Output the [x, y] coordinate of the center of the cell containing the given text.  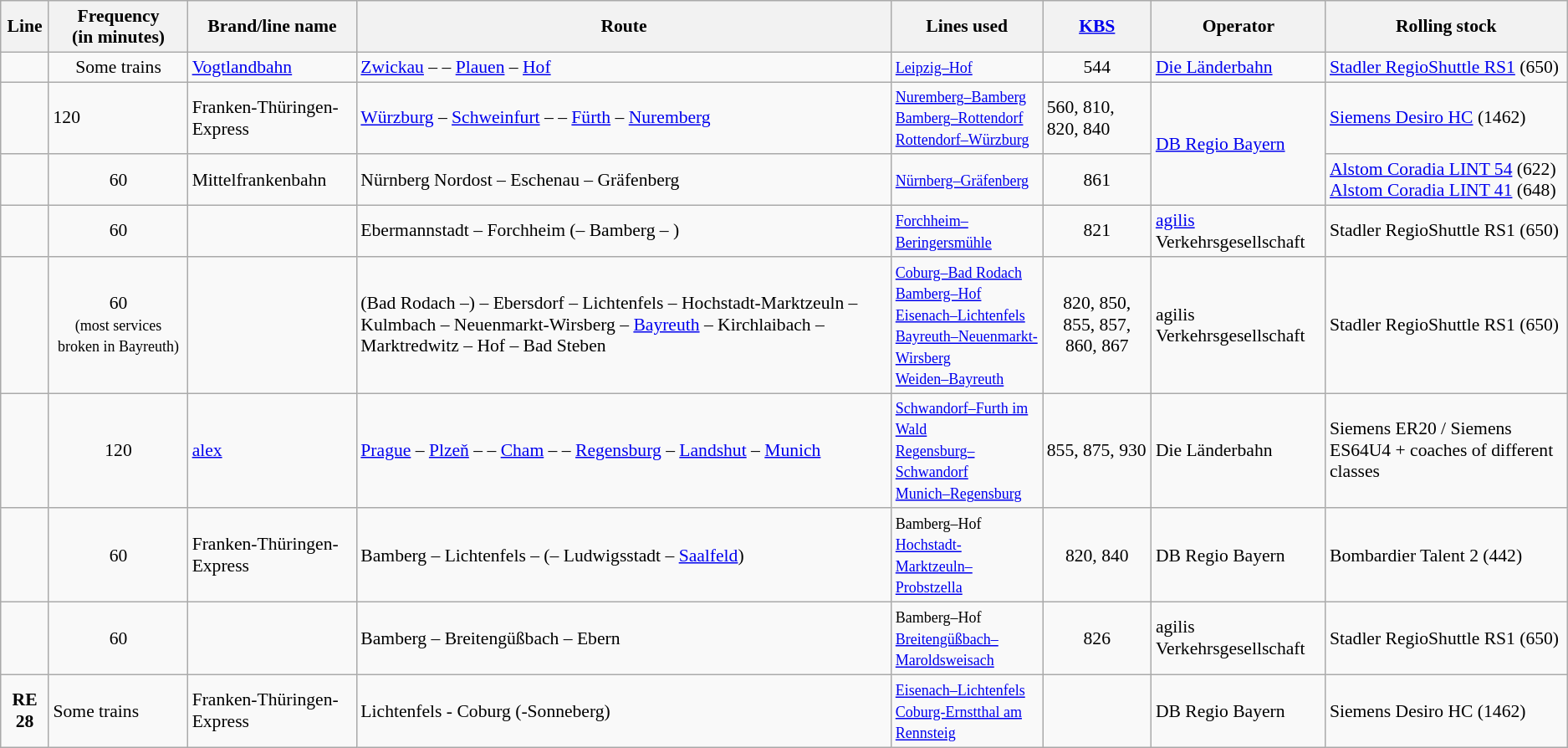
Line [25, 27]
KBS [1097, 27]
RE 28 [25, 711]
820, 840 [1097, 556]
Brand/line name [273, 27]
Bamberg–HofBreitengüßbach–Maroldsweisach [967, 639]
Bombardier Talent 2 (442) [1447, 556]
855, 875, 930 [1097, 451]
826 [1097, 639]
Leipzig–Hof [967, 67]
861 [1097, 181]
Eisenach–LichtenfelsCoburg-Ernstthal am Rennsteig [967, 711]
60(most services broken in Bayreuth) [118, 325]
Coburg–Bad RodachBamberg–HofEisenach–LichtenfelsBayreuth–Neuenmarkt-WirsbergWeiden–Bayreuth [967, 325]
Nürnberg–Gräfenberg [967, 181]
Bamberg–HofHochstadt-Marktzeuln–Probstzella [967, 556]
Schwandorf–Furth im WaldRegensburg–SchwandorfMunich–Regensburg [967, 451]
Lines used [967, 27]
Prague – Plzeň – – Cham – – Regensburg – Landshut – Munich [624, 451]
Alstom Coradia LINT 54 (622)Alstom Coradia LINT 41 (648) [1447, 181]
Ebermannstadt – Forchheim (– Bamberg – ) [624, 231]
Siemens ER20 / Siemens ES64U4 + coaches of different classes [1447, 451]
820, 850, 855, 857, 860, 867 [1097, 325]
Nuremberg–BambergBamberg–RottendorfRottendorf–Würzburg [967, 119]
Operator [1239, 27]
Mittelfrankenbahn [273, 181]
Zwickau – – Plauen – Hof [624, 67]
Bamberg – Lichtenfels – (– Ludwigsstadt – Saalfeld) [624, 556]
Frequency(in minutes) [118, 27]
Vogtlandbahn [273, 67]
Würzburg – Schweinfurt – – Fürth – Nuremberg [624, 119]
alex [273, 451]
Nürnberg Nordost – Eschenau – Gräfenberg [624, 181]
544 [1097, 67]
Bamberg – Breitengüßbach – Ebern [624, 639]
821 [1097, 231]
560, 810, 820, 840 [1097, 119]
Route [624, 27]
Lichtenfels - Coburg (-Sonneberg) [624, 711]
Rolling stock [1447, 27]
Forchheim–Beringersmühle [967, 231]
